Return [X, Y] of the center of cell containing provided text 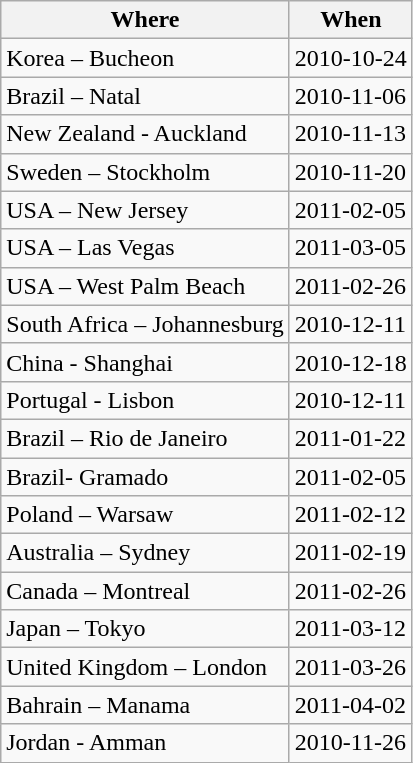
South Africa – Johannesburg [146, 324]
USA – West Palm Beach [146, 286]
2011-02-12 [350, 515]
2011-01-22 [350, 438]
Japan – Tokyo [146, 629]
2011-03-12 [350, 629]
Australia – Sydney [146, 553]
Brazil – Natal [146, 96]
Portugal - Lisbon [146, 400]
Canada – Montreal [146, 591]
New Zealand - Auckland [146, 134]
2010-11-20 [350, 172]
Sweden – Stockholm [146, 172]
2011-04-02 [350, 705]
USA – New Jersey [146, 210]
2010-11-06 [350, 96]
2011-03-05 [350, 248]
United Kingdom – London [146, 667]
2011-03-26 [350, 667]
Jordan - Amman [146, 743]
Where [146, 20]
Poland – Warsaw [146, 515]
Brazil – Rio de Janeiro [146, 438]
China - Shanghai [146, 362]
Brazil- Gramado [146, 477]
2010-10-24 [350, 58]
Korea – Bucheon [146, 58]
Bahrain – Manama [146, 705]
2010-11-13 [350, 134]
2010-11-26 [350, 743]
2010-12-18 [350, 362]
2011-02-19 [350, 553]
USA – Las Vegas [146, 248]
When [350, 20]
